Capture the cell that displays the provided text and extract its [x, y] central coordinate. 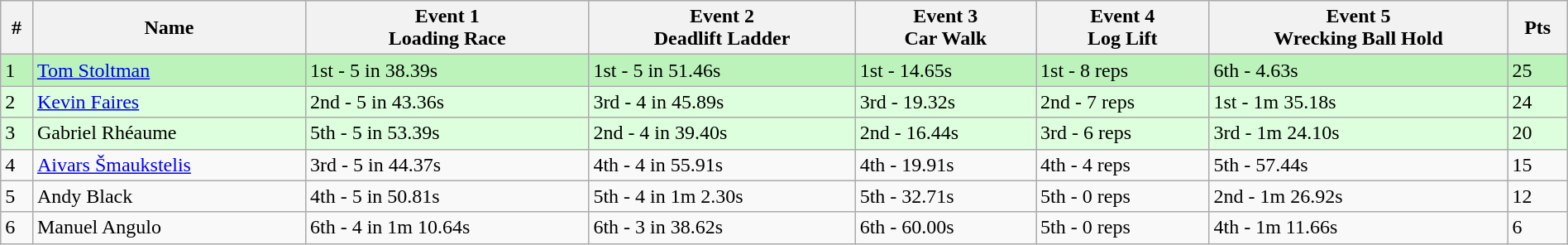
4 [17, 165]
2nd - 16.44s [945, 133]
Event 5Wrecking Ball Hold [1358, 28]
6th - 4.63s [1358, 70]
2nd - 1m 26.92s [1358, 196]
1 [17, 70]
6th - 4 in 1m 10.64s [447, 228]
3rd - 6 reps [1123, 133]
20 [1537, 133]
6th - 60.00s [945, 228]
Name [169, 28]
Aivars Šmaukstelis [169, 165]
2nd - 5 in 43.36s [447, 102]
Pts [1537, 28]
4th - 5 in 50.81s [447, 196]
1st - 14.65s [945, 70]
4th - 4 reps [1123, 165]
24 [1537, 102]
Event 4Log Lift [1123, 28]
Event 2Deadlift Ladder [722, 28]
2 [17, 102]
5th - 57.44s [1358, 165]
Andy Black [169, 196]
2nd - 7 reps [1123, 102]
12 [1537, 196]
3rd - 1m 24.10s [1358, 133]
3rd - 5 in 44.37s [447, 165]
# [17, 28]
Gabriel Rhéaume [169, 133]
2nd - 4 in 39.40s [722, 133]
5th - 5 in 53.39s [447, 133]
3rd - 19.32s [945, 102]
4th - 1m 11.66s [1358, 228]
1st - 5 in 38.39s [447, 70]
5 [17, 196]
3rd - 4 in 45.89s [722, 102]
Tom Stoltman [169, 70]
25 [1537, 70]
Event 1Loading Race [447, 28]
4th - 4 in 55.91s [722, 165]
15 [1537, 165]
6th - 3 in 38.62s [722, 228]
1st - 8 reps [1123, 70]
1st - 5 in 51.46s [722, 70]
1st - 1m 35.18s [1358, 102]
4th - 19.91s [945, 165]
Manuel Angulo [169, 228]
5th - 32.71s [945, 196]
Event 3Car Walk [945, 28]
Kevin Faires [169, 102]
3 [17, 133]
5th - 4 in 1m 2.30s [722, 196]
